Determine the (x, y) coordinate at the center of the cell enclosing the given text.  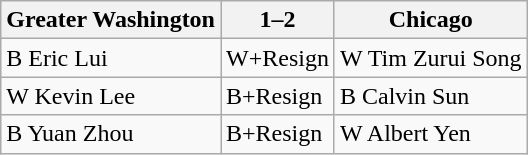
Chicago (430, 20)
W Albert Yen (430, 134)
W Kevin Lee (111, 96)
B Yuan Zhou (111, 134)
W+Resign (277, 58)
Greater Washington (111, 20)
W Tim Zurui Song (430, 58)
1–2 (277, 20)
B Calvin Sun (430, 96)
B Eric Lui (111, 58)
